Determine the (X, Y) coordinate at the center of the cell enclosing the given text.  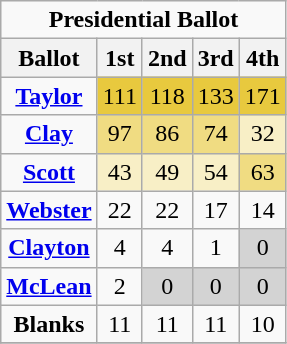
14 (262, 210)
Scott (49, 172)
1st (120, 58)
171 (262, 96)
32 (262, 134)
Clayton (49, 248)
118 (167, 96)
74 (216, 134)
Clay (49, 134)
Taylor (49, 96)
111 (120, 96)
97 (120, 134)
Webster (49, 210)
54 (216, 172)
Presidential Ballot (144, 20)
49 (167, 172)
2 (120, 286)
17 (216, 210)
Ballot (49, 58)
86 (167, 134)
1 (216, 248)
McLean (49, 286)
Blanks (49, 324)
43 (120, 172)
63 (262, 172)
4th (262, 58)
133 (216, 96)
2nd (167, 58)
3rd (216, 58)
10 (262, 324)
